Pinpoint the cell where the given text exists, returning its [x, y] midpoint coordinate. 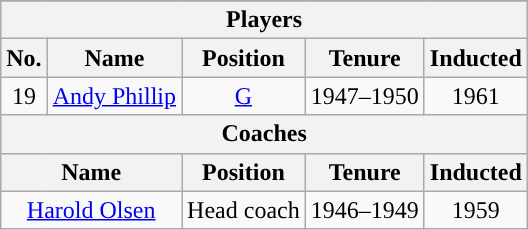
G [244, 96]
Coaches [264, 134]
Head coach [244, 210]
No. [24, 58]
1947–1950 [364, 96]
1961 [476, 96]
1959 [476, 210]
Andy Phillip [114, 96]
Harold Olsen [92, 210]
Players [264, 20]
19 [24, 96]
1946–1949 [364, 210]
